Pinpoint the cell where the given text exists, returning its (X, Y) midpoint coordinate. 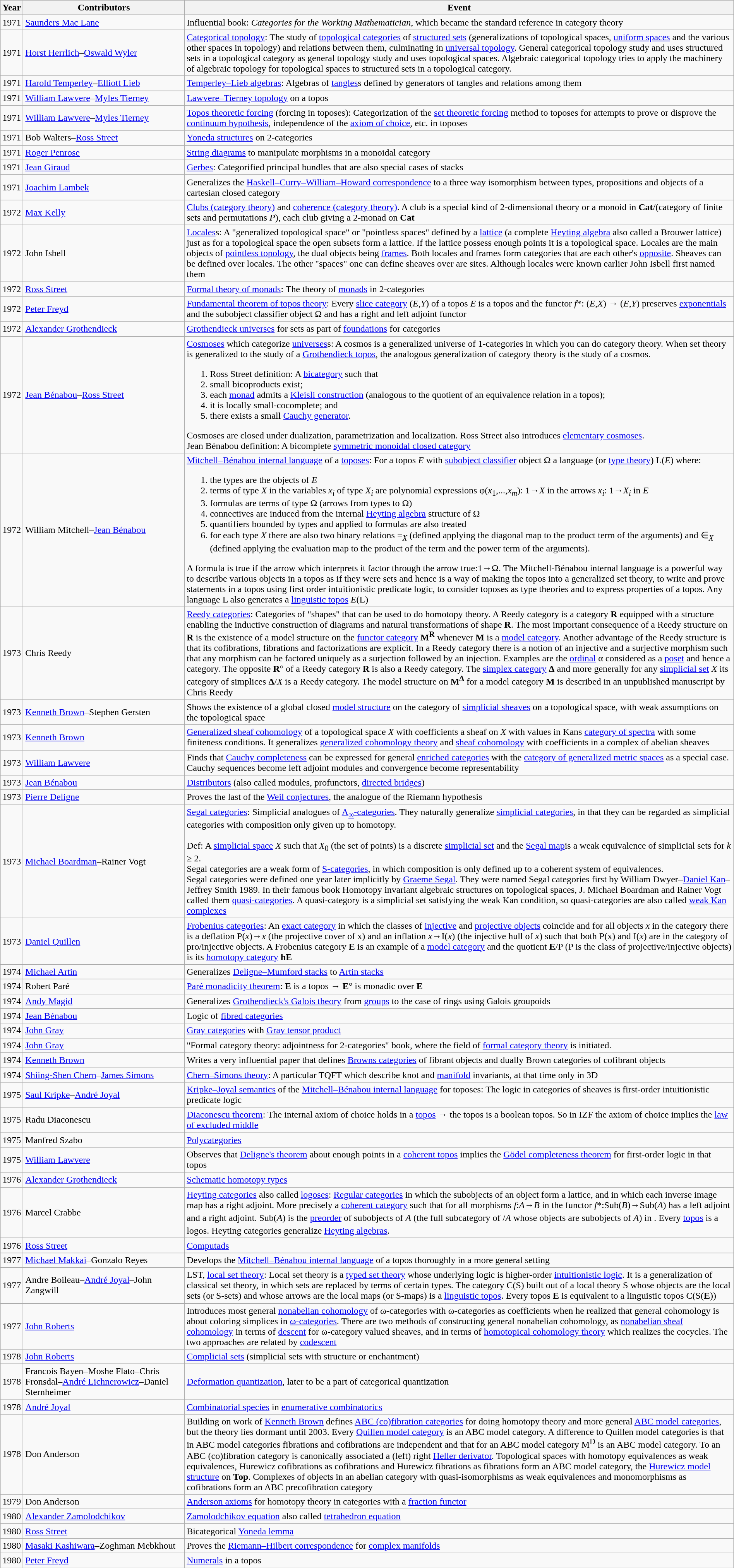
Andy Magid (104, 1001)
Max Kelly (104, 212)
Jean Bénabou–Ross Street (104, 395)
Bicategorical Yoneda lemma (459, 1531)
Alexander Zamolodchikov (104, 1516)
1979 (12, 1501)
Develops the Mitchell–Bénabou internal language of a topos thoroughly in a more general setting (459, 1260)
Francois Bayen–Moshe Flato–Chris Fronsdal–André Lichnerowicz–Daniel Sternheimer (104, 1382)
Jean Giraud (104, 167)
Grothendieck universes for sets as part of foundations for categories (459, 329)
Shiing-Shen Chern–James Simons (104, 1075)
Year (12, 8)
Chern–Simons theory: A particular TQFT which describe knot and manifold invariants, at that time only in 3D (459, 1075)
Zamolodchikov equation also called tetrahedron equation (459, 1516)
Michael Boardman–Rainer Vogt (104, 861)
André Joyal (104, 1407)
Saunders Mac Lane (104, 22)
Distributors (also called modules, profunctors, directed bridges) (459, 782)
Complicial sets (simplicial sets with structure or enchantment) (459, 1357)
Proves the Riemann–Hilbert correspondence for complex manifolds (459, 1546)
Proves the last of the Weil conjectures, the analogue of the Riemann hypothesis (459, 797)
Chris Reedy (104, 653)
Michael Makkai–Gonzalo Reyes (104, 1260)
String diagrams to manipulate morphisms in a monoidal category (459, 152)
Marcel Crabbe (104, 1213)
Paré monadicity theorem: E is a topos → E° is monadic over E (459, 986)
Saul Kripke–André Joyal (104, 1094)
Gray categories with Gray tensor product (459, 1030)
Contributors (104, 8)
Roger Penrose (104, 152)
William Mitchell–Jean Bénabou (104, 530)
Formal theory of monads: The theory of monads in 2-categories (459, 289)
Masaki Kashiwara–Zoghman Mebkhout (104, 1546)
Influential book: Categories for the Working Mathematician, which became the standard reference in category theory (459, 22)
Schematic homotopy types (459, 1180)
Joachim Lambek (104, 187)
Numerals in a topos (459, 1561)
Daniel Quillen (104, 941)
Lawvere–Tierney topology on a topos (459, 98)
Combinatorial species in enumerative combinatorics (459, 1407)
Michael Artin (104, 972)
Robert Paré (104, 986)
Manfred Szabo (104, 1140)
Harold Temperley–Elliott Lieb (104, 83)
Logic of fibred categories (459, 1016)
"Formal category theory: adjointness for 2-categories" book, where the field of formal category theory is initiated. (459, 1045)
Observes that Deligne's theorem about enough points in a coherent topos implies the Gödel completeness theorem for first-order logic in that topos (459, 1160)
Computads (459, 1245)
Writes a very influential paper that defines Browns categories of fibrant objects and dually Brown categories of cofibrant objects (459, 1060)
Polycategories (459, 1140)
Generalizes Deligne–Mumford stacks to Artin stacks (459, 972)
Horst Herrlich–Oswald Wyler (104, 53)
Kenneth Brown–Stephen Gersten (104, 712)
Andre Boileau–André Joyal–John Zangwill (104, 1285)
Anderson axioms for homotopy theory in categories with a fraction functor (459, 1501)
Generalizes Grothendieck's Galois theory from groups to the case of rings using Galois groupoids (459, 1001)
Bob Walters–Ross Street (104, 138)
Radu Diaconescu (104, 1120)
Event (459, 8)
John Isbell (104, 253)
Yoneda structures on 2-categories (459, 138)
Temperley–Lieb algebras: Algebras of tangless defined by generators of tangles and relations among them (459, 83)
Deformation quantization, later to be a part of categorical quantization (459, 1382)
Pierre Deligne (104, 797)
Gerbes: Categorified principal bundles that are also special cases of stacks (459, 167)
